Output the (x, y) coordinate of the center of the cell containing the given text.  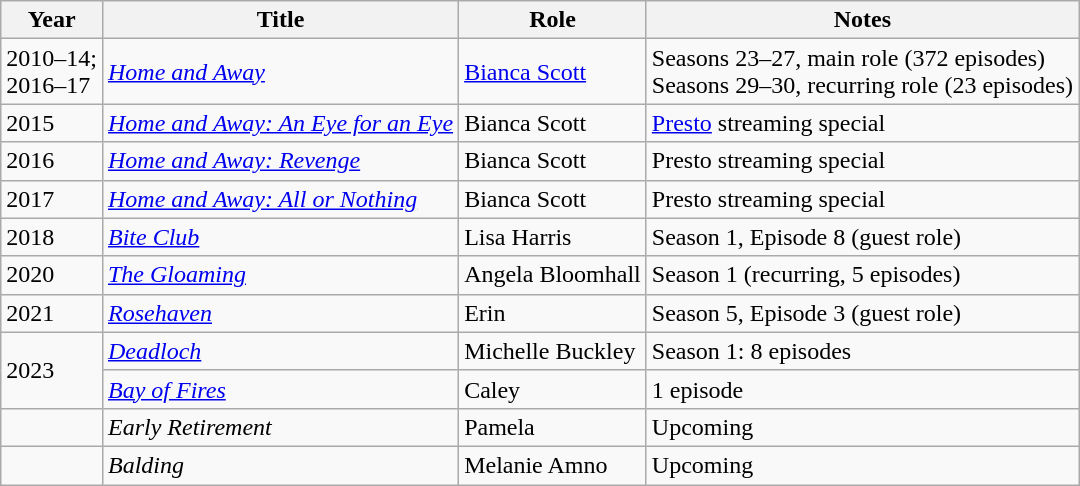
1 episode (862, 389)
2010–14;2016–17 (52, 72)
Early Retirement (280, 427)
Season 5, Episode 3 (guest role) (862, 313)
Balding (280, 465)
Lisa Harris (553, 237)
Season 1: 8 episodes (862, 351)
Caley (553, 389)
Deadloch (280, 351)
2016 (52, 161)
Pamela (553, 427)
Melanie Amno (553, 465)
2020 (52, 275)
Home and Away: An Eye for an Eye (280, 123)
2017 (52, 199)
Home and Away (280, 72)
2021 (52, 313)
Angela Bloomhall (553, 275)
2023 (52, 370)
Rosehaven (280, 313)
Year (52, 20)
Bay of Fires (280, 389)
Season 1 (recurring, 5 episodes) (862, 275)
Role (553, 20)
Home and Away: Revenge (280, 161)
The Gloaming (280, 275)
2015 (52, 123)
Season 1, Episode 8 (guest role) (862, 237)
Title (280, 20)
Seasons 23–27, main role (372 episodes)Seasons 29–30, recurring role (23 episodes) (862, 72)
Erin (553, 313)
2018 (52, 237)
Notes (862, 20)
Home and Away: All or Nothing (280, 199)
Michelle Buckley (553, 351)
Bite Club (280, 237)
